Return (x, y) of the center of cell containing provided text 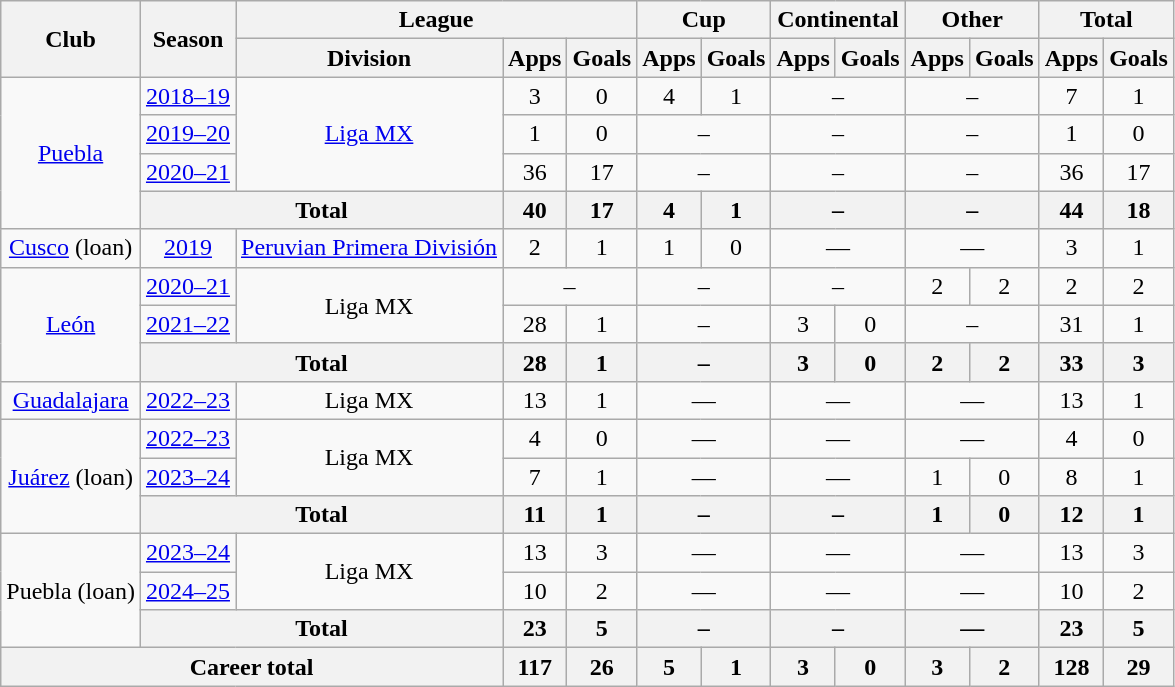
117 (535, 667)
León (71, 324)
2021–22 (188, 324)
8 (1071, 477)
Juárez (loan) (71, 476)
Puebla (71, 153)
Peruvian Primera División (370, 248)
Club (71, 39)
29 (1139, 667)
26 (602, 667)
44 (1071, 210)
Division (370, 58)
12 (1071, 515)
31 (1071, 324)
2019 (188, 248)
128 (1071, 667)
2019–20 (188, 134)
League (436, 20)
40 (535, 210)
Cusco (loan) (71, 248)
Puebla (loan) (71, 591)
Career total (252, 667)
Season (188, 39)
Other (972, 20)
2024–25 (188, 591)
Guadalajara (71, 400)
2018–19 (188, 96)
33 (1071, 362)
Cup (704, 20)
11 (535, 515)
18 (1139, 210)
Continental (838, 20)
